Find where the given text appears and provide that cell's center as (x, y) coordinate. 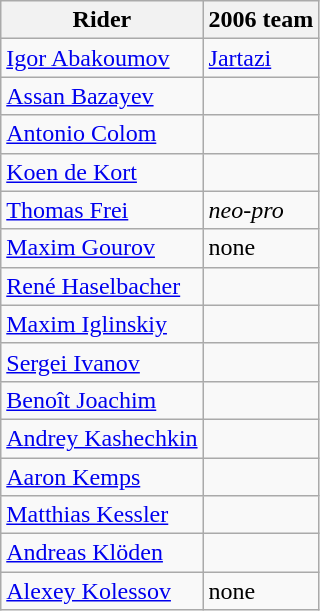
Koen de Kort (102, 172)
Matthias Kessler (102, 515)
Maxim Iglinskiy (102, 324)
Jartazi (261, 58)
Alexey Kolessov (102, 591)
Assan Bazayev (102, 96)
Andreas Klöden (102, 553)
Antonio Colom (102, 134)
Benoît Joachim (102, 400)
Andrey Kashechkin (102, 438)
2006 team (261, 20)
René Haselbacher (102, 286)
Igor Abakoumov (102, 58)
Rider (102, 20)
Sergei Ivanov (102, 362)
Thomas Frei (102, 210)
Aaron Kemps (102, 477)
neo-pro (261, 210)
Maxim Gourov (102, 248)
